For the text-containing cell, return its midpoint in [X, Y] coordinate format. 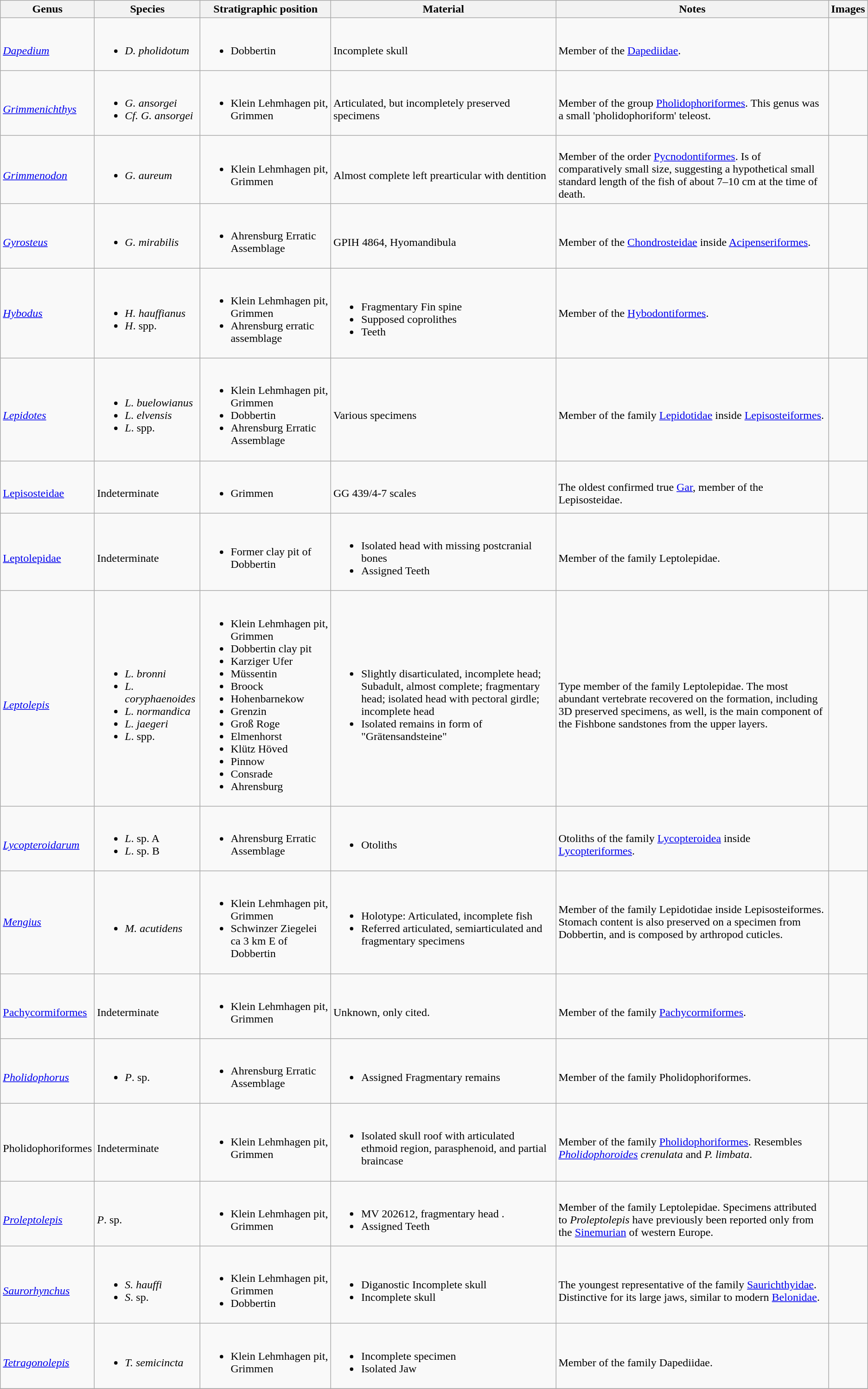
Articulated, but incompletely preserved specimens [443, 103]
Member of the family Pholidophoriformes. [692, 1071]
Pachycormiformes [47, 1006]
G. ansorgeiCf. G. ansorgei [147, 103]
Klein Lehmhagen pit, GrimmenDobbertin [265, 1285]
Member of the Hybodontiformes. [692, 313]
Diganostic Incomplete skullIncomplete skull [443, 1285]
Klein Lehmhagen pit, GrimmenDobbertinAhrensburg Erratic Assemblage [265, 409]
Assigned Fragmentary remains [443, 1071]
Material [443, 9]
Notes [692, 9]
Mengius [47, 922]
G. mirabilis [147, 236]
Unknown, only cited. [443, 1006]
Pholidophorus [47, 1071]
Grimmen [265, 487]
Stratigraphic position [265, 9]
S. hauffiS. sp. [147, 1285]
Lepidotes [47, 409]
Member of the family Dapediidae. [692, 1356]
Member of the family Pholidophoriformes. Resembles Pholidophoroides crenulata and P. limbata. [692, 1142]
Member of the family Leptolepidae. [692, 552]
Klein Lehmhagen pit, GrimmenAhrensburg erratic assemblage [265, 313]
Leptolepidae [47, 552]
Images [848, 9]
Holotype: Articulated, incomplete fishReferred articulated, semiarticulated and fragmentary specimens [443, 922]
M. acutidens [147, 922]
T. semicincta [147, 1356]
Klein Lehmhagen pit, GrimmenSchwinzer Ziegelei ca 3 km E of Dobbertin [265, 922]
Genus [47, 9]
Lycopteroidarum [47, 838]
G. aureum [147, 169]
Almost complete left prearticular with dentition [443, 169]
Saurorhynchus [47, 1285]
Leptolepis [47, 698]
Incomplete specimenIsolated Jaw [443, 1356]
Proleptolepis [47, 1214]
Tetragonolepis [47, 1356]
GPIH 4864, Hyomandibula [443, 236]
L. bronniL. coryphaenoidesL. normandicaL. jaegeriL. spp. [147, 698]
L. buelowianusL. elvensisL. spp. [147, 409]
Incomplete skull [443, 45]
Pholidophoriformes [47, 1142]
Former clay pit of Dobbertin [265, 552]
Dapedium [47, 45]
L. sp. AL. sp. B [147, 838]
The youngest representative of the family Saurichthyidae. Distinctive for its large jaws, similar to modern Belonidae. [692, 1285]
Member of the group Pholidophoriformes. This genus was a small 'pholidophoriform' teleost. [692, 103]
The oldest confirmed true Gar, member of the Lepisosteidae. [692, 487]
H. hauffianusH. spp. [147, 313]
Lepisosteidae [47, 487]
Member of the Dapediidae. [692, 45]
MV 202612, fragmentary head .Assigned Teeth [443, 1214]
Species [147, 9]
Member of the family Lepidotidae inside Lepisosteiformes. [692, 409]
Fragmentary Fin spineSupposed coprolithesTeeth [443, 313]
Isolated head with missing postcranial bonesAssigned Teeth [443, 552]
Grimmenichthys [47, 103]
Various specimens [443, 409]
Grimmenodon [47, 169]
Isolated skull roof with articulated ethmoid region, parasphenoid, and partial braincase [443, 1142]
Gyrosteus [47, 236]
Member of the Chondrosteidae inside Acipenseriformes. [692, 236]
D. pholidotum [147, 45]
GG 439/4-7 scales [443, 487]
Member of the family Pachycormiformes. [692, 1006]
Hybodus [47, 313]
Klein Lehmhagen pit, GrimmenDobbertin clay pitKarziger UferMüssentinBroockHohenbarnekowGrenzinGroß RogeElmenhorstKlütz HövedPinnowConsradeAhrensburg [265, 698]
Otoliths of the family Lycopteroidea inside Lycopteriformes. [692, 838]
Member of the family Leptolepidae. Specimens attributed to Proleptolepis have previously been reported only from the Sinemurian of western Europe. [692, 1214]
Dobbertin [265, 45]
Otoliths [443, 838]
